Capture the cell that displays the provided text and extract its [X, Y] central coordinate. 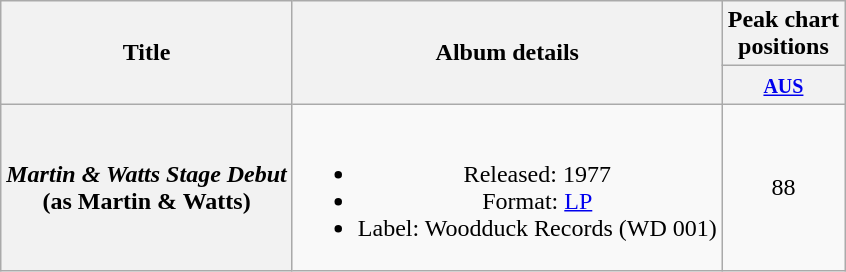
Album details [507, 52]
Martin & Watts Stage Debut (as Martin & Watts) [147, 188]
Title [147, 52]
AUS [783, 85]
Peak chartpositions [783, 34]
Released: 1977Format: LPLabel: Woodduck Records (WD 001) [507, 188]
88 [783, 188]
